Extract the (x, y) coordinate from the center of the cell holding the provided text.  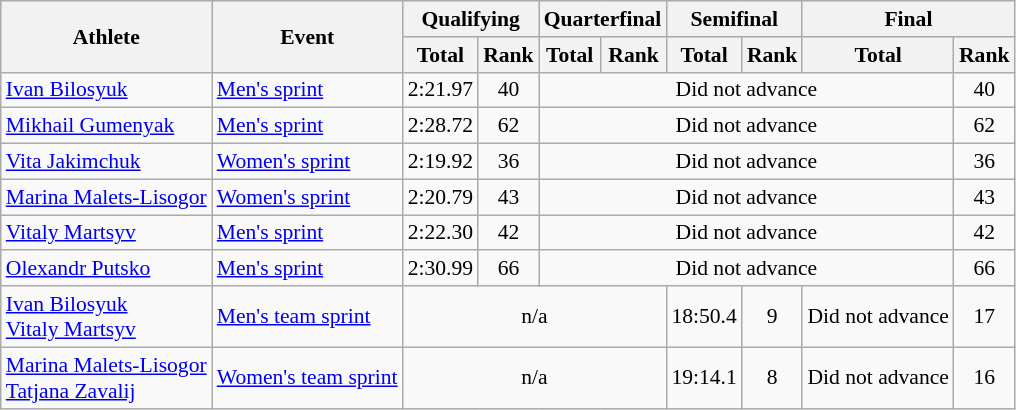
Quarterfinal (603, 19)
2:19.92 (440, 162)
Final (908, 19)
Semifinal (734, 19)
Event (308, 36)
Vitaly Martsyv (106, 233)
9 (772, 316)
16 (984, 378)
Marina Malets-Lisogor (106, 197)
2:22.30 (440, 233)
Qualifying (471, 19)
Marina Malets-LisogorTatjana Zavalij (106, 378)
Mikhail Gumenyak (106, 126)
Ivan Bilosyuk (106, 90)
Vita Jakimchuk (106, 162)
Men's team sprint (308, 316)
Athlete (106, 36)
Women's team sprint (308, 378)
Olexandr Putsko (106, 269)
17 (984, 316)
2:20.79 (440, 197)
2:28.72 (440, 126)
18:50.4 (704, 316)
2:21.97 (440, 90)
2:30.99 (440, 269)
8 (772, 378)
Ivan BilosyukVitaly Martsyv (106, 316)
19:14.1 (704, 378)
